Search for the cell housing the specified text and yield its (x, y) center coordinate. 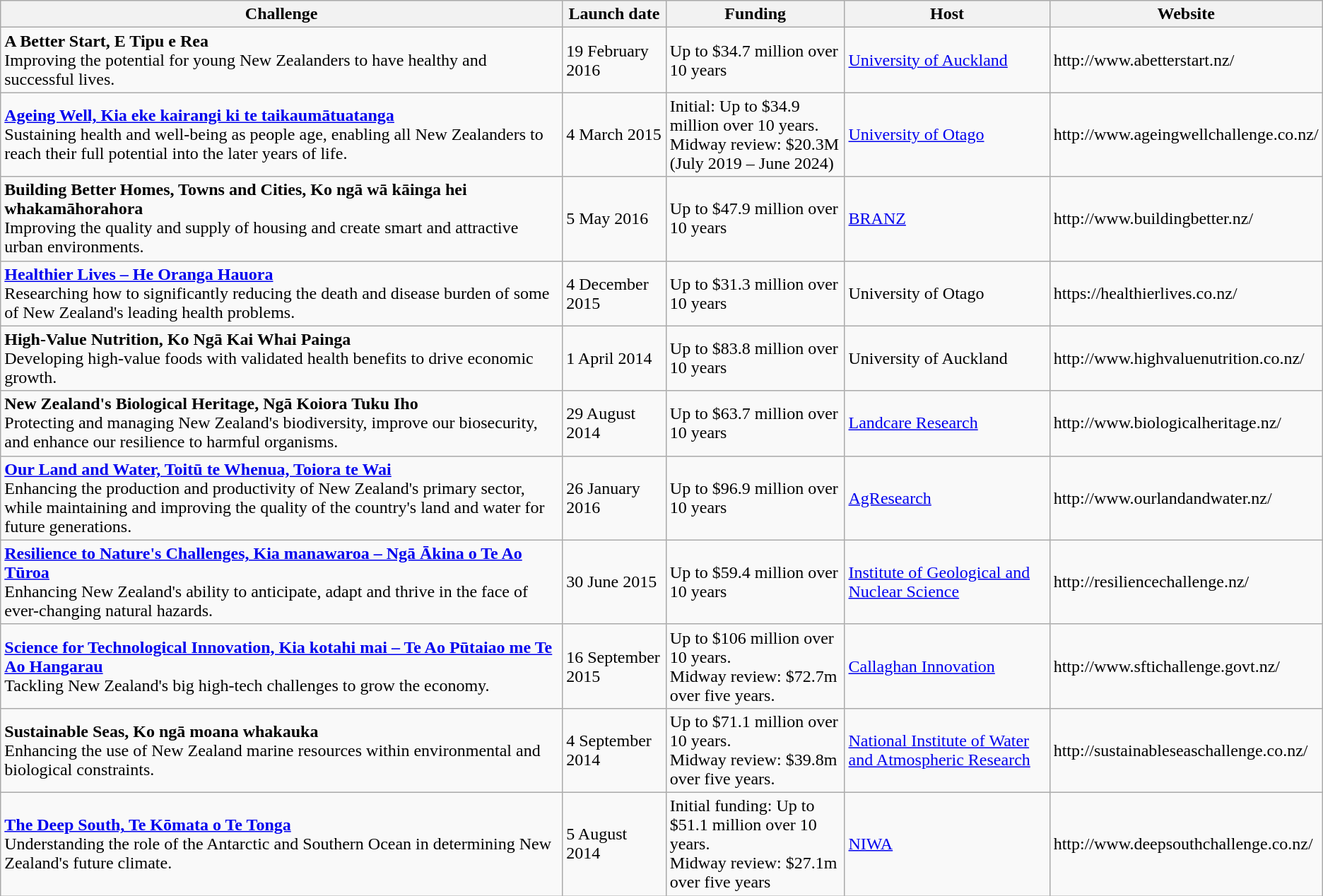
5 May 2016 (615, 219)
Up to $83.8 million over 10 years (755, 358)
http://www.abetterstart.nz/ (1186, 60)
Up to $106 million over 10 years.Midway review: $72.7m over five years. (755, 666)
Funding (755, 14)
30 June 2015 (615, 582)
Landcare Research (947, 423)
AgResearch (947, 497)
26 January 2016 (615, 497)
Sustainable Seas, Ko ngā moana whakaukaEnhancing the use of New Zealand marine resources within environmental and biological constraints. (281, 750)
BRANZ (947, 219)
Up to $71.1 million over 10 years.Midway review: $39.8m over five years. (755, 750)
NIWA (947, 844)
Website (1186, 14)
4 September 2014 (615, 750)
http://www.ageingwellchallenge.co.nz/ (1186, 134)
A Better Start, E Tipu e ReaImproving the potential for young New Zealanders to have healthy and successful lives. (281, 60)
Up to $31.3 million over 10 years (755, 293)
Initial funding: Up to $51.1 million over 10 years.Midway review: $27.1m over five years (755, 844)
http://www.sftichallenge.govt.nz/ (1186, 666)
Up to $47.9 million over 10 years (755, 219)
Up to $63.7 million over 10 years (755, 423)
https://healthierlives.co.nz/ (1186, 293)
Up to $96.9 million over 10 years (755, 497)
29 August 2014 (615, 423)
Institute of Geological and Nuclear Science (947, 582)
National Institute of Water and Atmospheric Research (947, 750)
http://www.buildingbetter.nz/ (1186, 219)
Up to $59.4 million over 10 years (755, 582)
Challenge (281, 14)
http://sustainableseaschallenge.co.nz/ (1186, 750)
5 August 2014 (615, 844)
http://www.deepsouthchallenge.co.nz/ (1186, 844)
1 April 2014 (615, 358)
Launch date (615, 14)
http://www.ourlandandwater.nz/ (1186, 497)
The Deep South, Te Kōmata o Te TongaUnderstanding the role of the Antarctic and Southern Ocean in determining New Zealand's future climate. (281, 844)
4 March 2015 (615, 134)
Up to $34.7 million over 10 years (755, 60)
http://www.highvaluenutrition.co.nz/ (1186, 358)
Initial: Up to $34.9 million over 10 years.Midway review: $20.3M (July 2019 – June 2024) (755, 134)
4 December 2015 (615, 293)
http://www.biologicalheritage.nz/ (1186, 423)
19 February 2016 (615, 60)
High-Value Nutrition, Ko Ngā Kai Whai PaingaDeveloping high-value foods with validated health benefits to drive economic growth. (281, 358)
16 September 2015 (615, 666)
http://resiliencechallenge.nz/ (1186, 582)
Callaghan Innovation (947, 666)
Host (947, 14)
